From the cell containing the given text, extract its center point as [X, Y] coordinate. 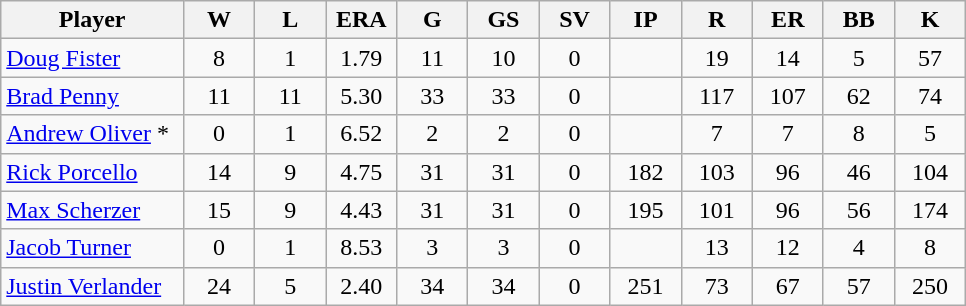
4.75 [362, 172]
182 [646, 172]
104 [930, 172]
L [290, 20]
4.43 [362, 210]
10 [504, 58]
101 [716, 210]
13 [716, 248]
46 [858, 172]
56 [858, 210]
Justin Verlander [92, 286]
2.40 [362, 286]
K [930, 20]
ERA [362, 20]
117 [716, 96]
GS [504, 20]
8.53 [362, 248]
73 [716, 286]
Jacob Turner [92, 248]
15 [220, 210]
195 [646, 210]
62 [858, 96]
67 [788, 286]
6.52 [362, 134]
Rick Porcello [92, 172]
250 [930, 286]
4 [858, 248]
G [432, 20]
R [716, 20]
IP [646, 20]
1.79 [362, 58]
107 [788, 96]
19 [716, 58]
Doug Fister [92, 58]
12 [788, 248]
BB [858, 20]
Player [92, 20]
SV [574, 20]
24 [220, 286]
5.30 [362, 96]
W [220, 20]
Max Scherzer [92, 210]
Andrew Oliver * [92, 134]
251 [646, 286]
103 [716, 172]
174 [930, 210]
ER [788, 20]
Brad Penny [92, 96]
74 [930, 96]
